Search for the cell housing the specified text and yield its (X, Y) center coordinate. 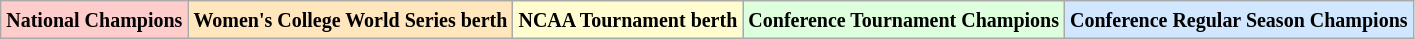
NCAA Tournament berth (628, 20)
National Champions (94, 20)
Conference Regular Season Champions (1240, 20)
Conference Tournament Champions (904, 20)
Women's College World Series berth (350, 20)
